Locate the cell with the specified text and output its (x, y) center coordinate. 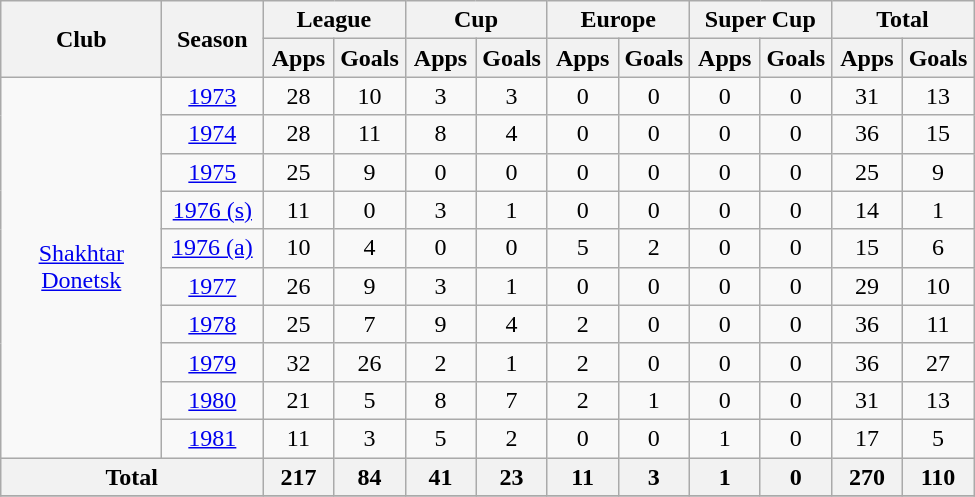
32 (298, 362)
217 (298, 477)
21 (298, 400)
27 (938, 362)
League (334, 20)
Cup (476, 20)
29 (866, 286)
1979 (212, 362)
1975 (212, 172)
6 (938, 248)
1980 (212, 400)
1976 (s) (212, 210)
17 (866, 438)
110 (938, 477)
1974 (212, 134)
1978 (212, 324)
1981 (212, 438)
1977 (212, 286)
1973 (212, 96)
Shakhtar Donetsk (82, 268)
41 (440, 477)
23 (512, 477)
270 (866, 477)
Season (212, 39)
84 (370, 477)
Club (82, 39)
Super Cup (760, 20)
14 (866, 210)
Europe (618, 20)
1976 (a) (212, 248)
